Return (x, y) of the center of cell containing provided text 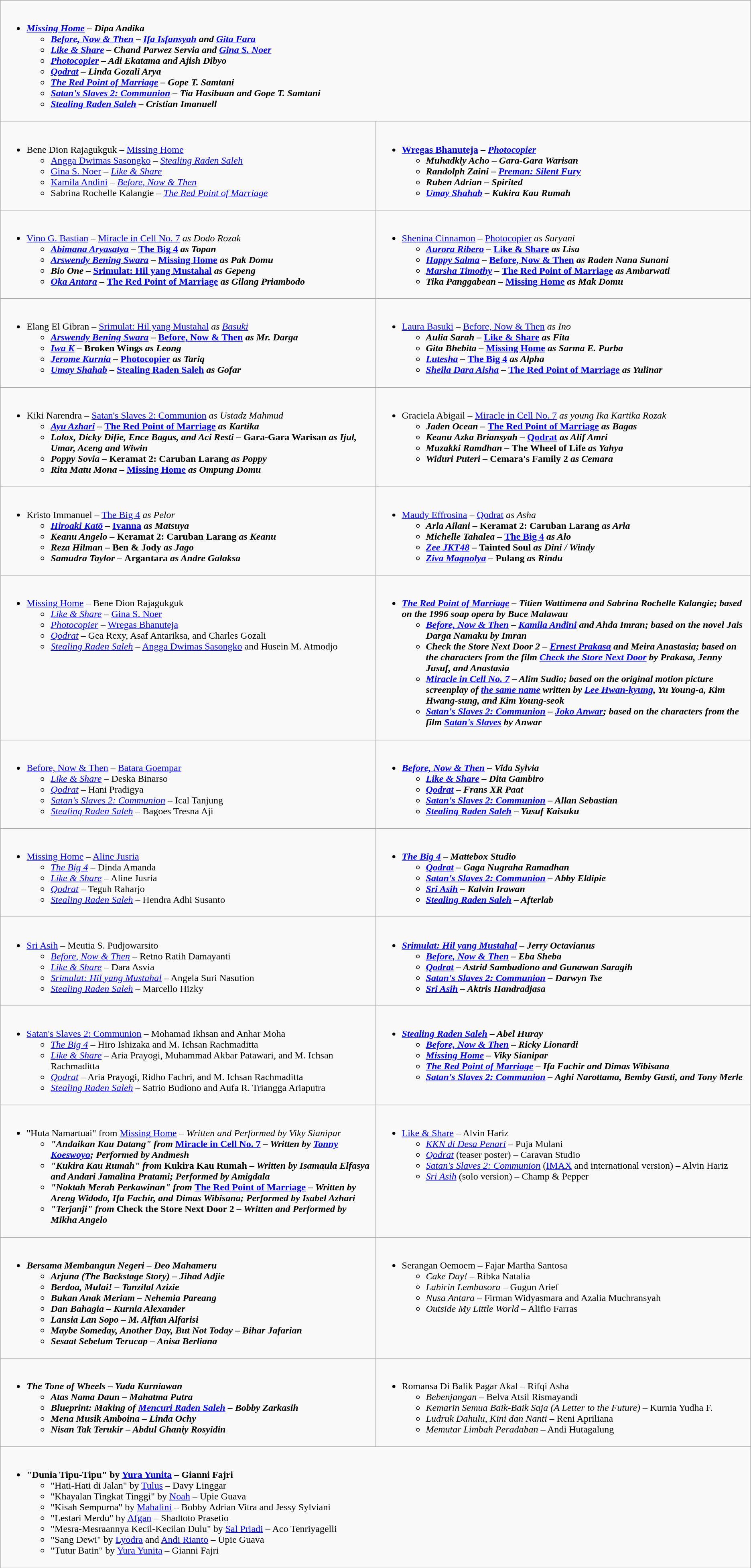
Missing Home – Aline JusriaThe Big 4 – Dinda AmandaLike & Share – Aline JusriaQodrat – Teguh RaharjoStealing Raden Saleh – Hendra Adhi Susanto (188, 872)
